Identify which cell holds the provided text, then report its (x, y) central coordinate. 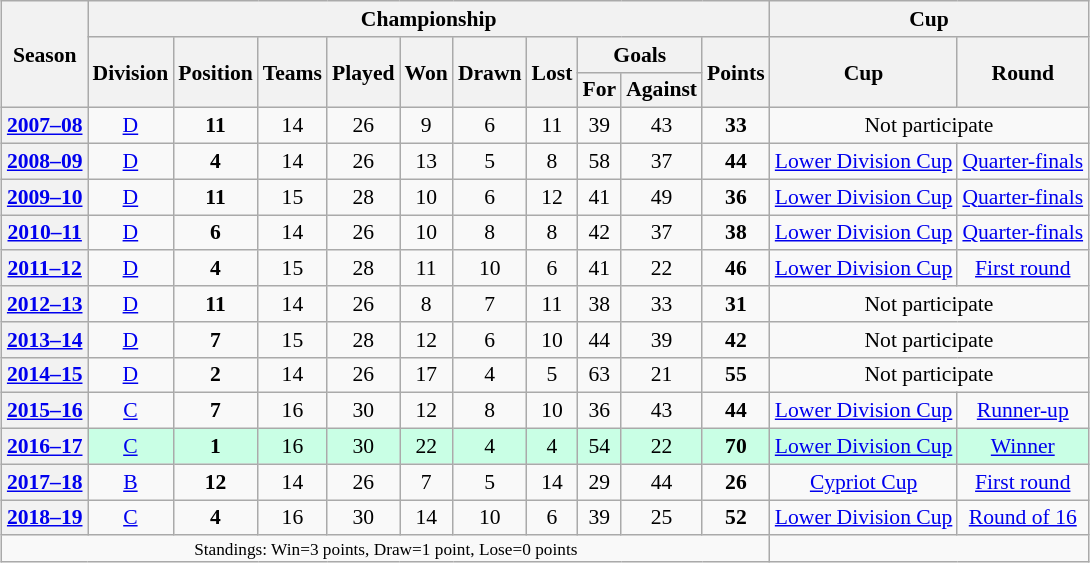
25 (662, 518)
63 (599, 375)
46 (736, 269)
17 (426, 375)
9 (426, 126)
Against (662, 90)
2011–12 (45, 269)
2012–13 (45, 304)
Teams (292, 72)
2018–19 (45, 518)
2013–14 (45, 340)
Position (215, 72)
54 (599, 447)
Division (131, 72)
58 (599, 162)
Drawn (490, 72)
52 (736, 518)
2010–11 (45, 233)
Season (45, 54)
1 (215, 447)
Championship (429, 19)
Points (736, 72)
Standings: Win=3 points, Draw=1 point, Lose=0 points (386, 549)
For (599, 90)
31 (736, 304)
2009–10 (45, 197)
Round of 16 (1022, 518)
B (131, 482)
Lost (552, 72)
2008–09 (45, 162)
Runner-up (1022, 411)
49 (662, 197)
2014–15 (45, 375)
21 (662, 375)
70 (736, 447)
2015–16 (45, 411)
Cypriot Cup (864, 482)
Played (363, 72)
29 (599, 482)
2007–08 (45, 126)
Round (1022, 72)
2 (215, 375)
Won (426, 72)
Winner (1022, 447)
55 (736, 375)
2017–18 (45, 482)
13 (426, 162)
Goals (640, 55)
2016–17 (45, 447)
